Scan for the cell matching the given text and deliver its [X, Y] coordinate at center. 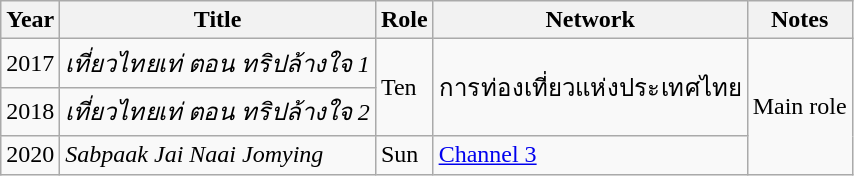
เที่ยวไทยเท่ ตอน ทริปล้างใจ 2 [218, 112]
Notes [800, 20]
การท่องเที่ยวแห่งประเทศไทย [590, 88]
2018 [30, 112]
Year [30, 20]
Sabpaak Jai Naai Jomying [218, 155]
2020 [30, 155]
Ten [404, 88]
เที่ยวไทยเท่ ตอน ทริปล้างใจ 1 [218, 64]
Network [590, 20]
Sun [404, 155]
Main role [800, 106]
Title [218, 20]
Channel 3 [590, 155]
2017 [30, 64]
Role [404, 20]
